Capture the cell that displays the provided text and extract its (X, Y) central coordinate. 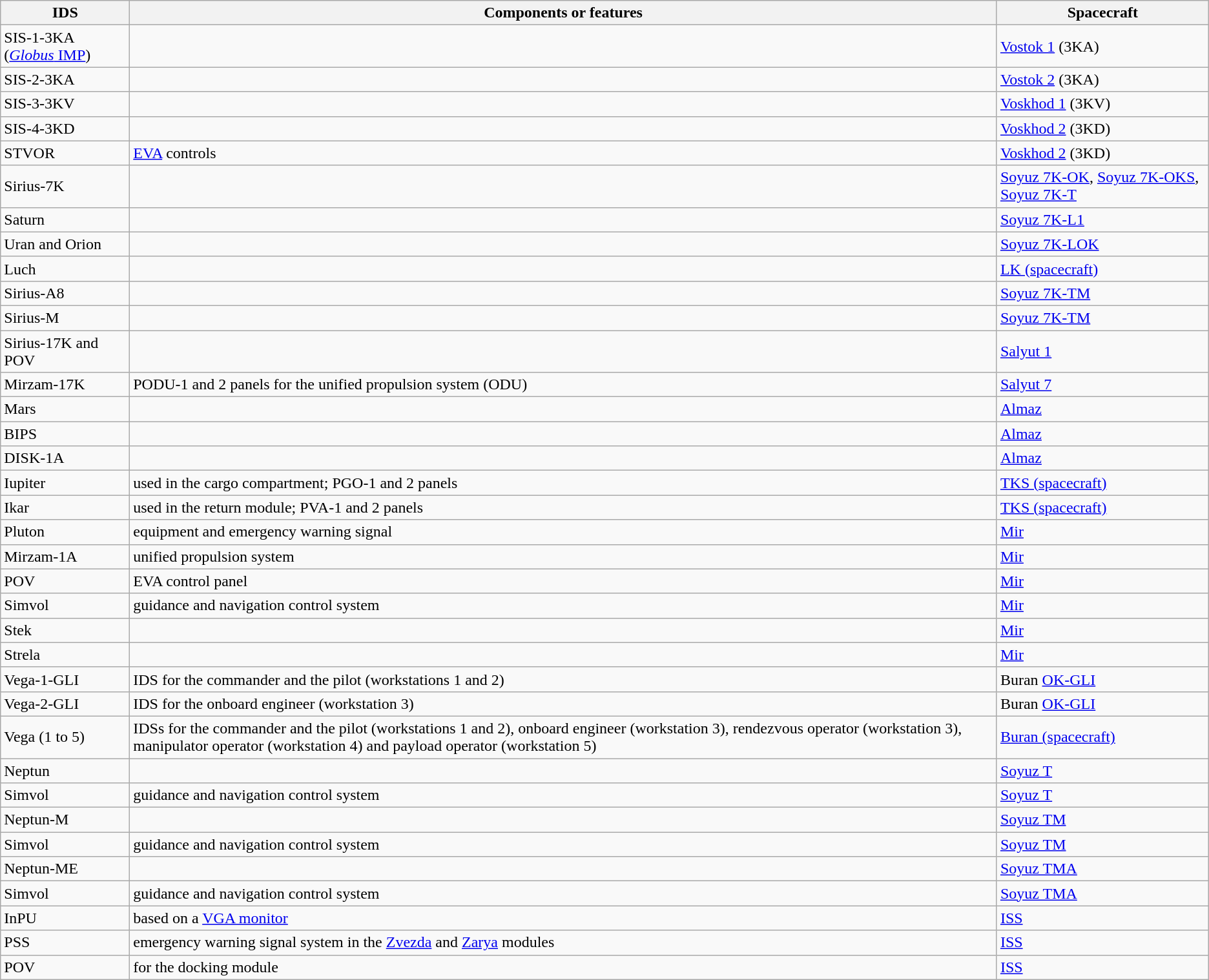
BIPS (65, 434)
Pluton (65, 532)
Salyut 1 (1102, 351)
InPU (65, 918)
Voskhod 1 (3KV) (1102, 104)
Sirius-M (65, 318)
Sirius-17K and POV (65, 351)
Vostok 2 (3KA) (1102, 79)
Soyuz 7K-L1 (1102, 219)
Iupiter (65, 483)
Strela (65, 655)
SIS-3-3KV (65, 104)
SIS-4-3KD (65, 128)
Vostok 1 (3KA) (1102, 46)
Vega-2-GLI (65, 704)
EVA controls (563, 153)
PODU-1 and 2 panels for the unified propulsion system (ODU) (563, 385)
STVOR (65, 153)
based on a VGA monitor (563, 918)
Uran and Orion (65, 244)
Mars (65, 409)
used in the return module; PVA-1 and 2 panels (563, 507)
equipment and emergency warning signal (563, 532)
Mirzam-1A (65, 556)
IDS (65, 13)
Spacecraft (1102, 13)
SIS-1-3KA (Globus IMP) (65, 46)
Vega-1-GLI (65, 679)
LK (spacecraft) (1102, 269)
IDS for the onboard engineer (workstation 3) (563, 704)
Components or features (563, 13)
Neptun (65, 770)
EVA control panel (563, 581)
Luch (65, 269)
Neptun-ME (65, 869)
DISK-1A (65, 458)
Vega (1 to 5) (65, 737)
Salyut 7 (1102, 385)
for the docking module (563, 967)
Ikar (65, 507)
emergency warning signal system in the Zvezda and Zarya modules (563, 943)
Mirzam-17K (65, 385)
Neptun-M (65, 820)
Sirius-A8 (65, 293)
Soyuz 7K-OK, Soyuz 7K-OKS, Soyuz 7K-T (1102, 186)
Soyuz 7K-LOK (1102, 244)
Stek (65, 630)
PSS (65, 943)
unified propulsion system (563, 556)
Saturn (65, 219)
Buran (spacecraft) (1102, 737)
used in the cargo compartment; PGO-1 and 2 panels (563, 483)
IDS for the commander and the pilot (workstations 1 and 2) (563, 679)
Sirius-7K (65, 186)
SIS-2-3KA (65, 79)
